Return the [X, Y] coordinate for the center point of the cell that contains the specified text.  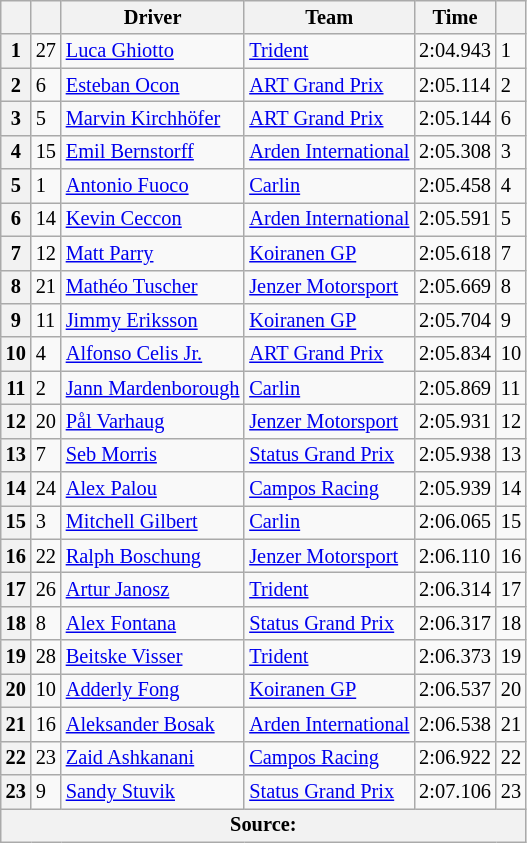
Esteban Ocon [153, 85]
2:06.538 [455, 724]
Jann Mardenborough [153, 388]
2:05.669 [455, 287]
Matt Parry [153, 253]
Beitske Visser [153, 657]
2:06.110 [455, 556]
Zaid Ashkanani [153, 758]
Team [329, 17]
2:05.938 [455, 455]
Source: [264, 825]
Alfonso Celis Jr. [153, 354]
Sandy Stuvik [153, 791]
2:06.065 [455, 522]
Marvin Kirchhöfer [153, 118]
Driver [153, 17]
2:06.922 [455, 758]
Ralph Boschung [153, 556]
Pål Varhaug [153, 421]
Antonio Fuoco [153, 186]
2:06.317 [455, 623]
2:04.943 [455, 51]
Seb Morris [153, 455]
Alex Palou [153, 489]
2:07.106 [455, 791]
Mathéo Tuscher [153, 287]
2:05.144 [455, 118]
2:05.114 [455, 85]
Emil Bernstorff [153, 152]
28 [46, 657]
Aleksander Bosak [153, 724]
2:06.537 [455, 690]
24 [46, 489]
2:06.373 [455, 657]
2:05.308 [455, 152]
Alex Fontana [153, 623]
Mitchell Gilbert [153, 522]
Kevin Ceccon [153, 219]
2:06.314 [455, 589]
2:05.704 [455, 320]
Time [455, 17]
Artur Janosz [153, 589]
2:05.939 [455, 489]
Adderly Fong [153, 690]
27 [46, 51]
Jimmy Eriksson [153, 320]
2:05.591 [455, 219]
2:05.931 [455, 421]
Luca Ghiotto [153, 51]
26 [46, 589]
2:05.834 [455, 354]
2:05.869 [455, 388]
2:05.458 [455, 186]
2:05.618 [455, 253]
